Detect which cell encompasses the target text, then output its [X, Y] center coordinate. 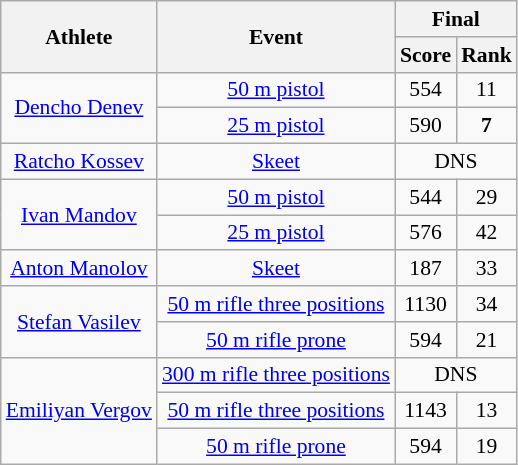
Dencho Denev [79, 108]
576 [426, 233]
19 [486, 447]
11 [486, 90]
Final [456, 19]
29 [486, 197]
Ivan Mandov [79, 214]
590 [426, 126]
554 [426, 90]
Athlete [79, 36]
1130 [426, 304]
Anton Manolov [79, 269]
300 m rifle three positions [276, 375]
Ratcho Kossev [79, 162]
1143 [426, 411]
7 [486, 126]
Emiliyan Vergov [79, 410]
Stefan Vasilev [79, 322]
42 [486, 233]
21 [486, 340]
Event [276, 36]
Rank [486, 55]
13 [486, 411]
544 [426, 197]
187 [426, 269]
Score [426, 55]
34 [486, 304]
33 [486, 269]
